Capture the cell that displays the provided text and extract its (X, Y) central coordinate. 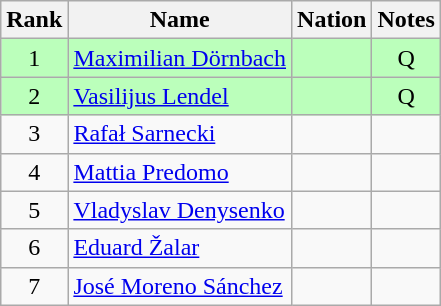
Vasilijus Lendel (180, 96)
Mattia Predomo (180, 172)
Nation (332, 20)
Eduard Žalar (180, 248)
1 (34, 58)
Maximilian Dörnbach (180, 58)
Notes (406, 20)
José Moreno Sánchez (180, 286)
3 (34, 134)
4 (34, 172)
Rafał Sarnecki (180, 134)
5 (34, 210)
6 (34, 248)
Name (180, 20)
2 (34, 96)
Vladyslav Denysenko (180, 210)
7 (34, 286)
Rank (34, 20)
